Capture the cell that displays the provided text and extract its (X, Y) central coordinate. 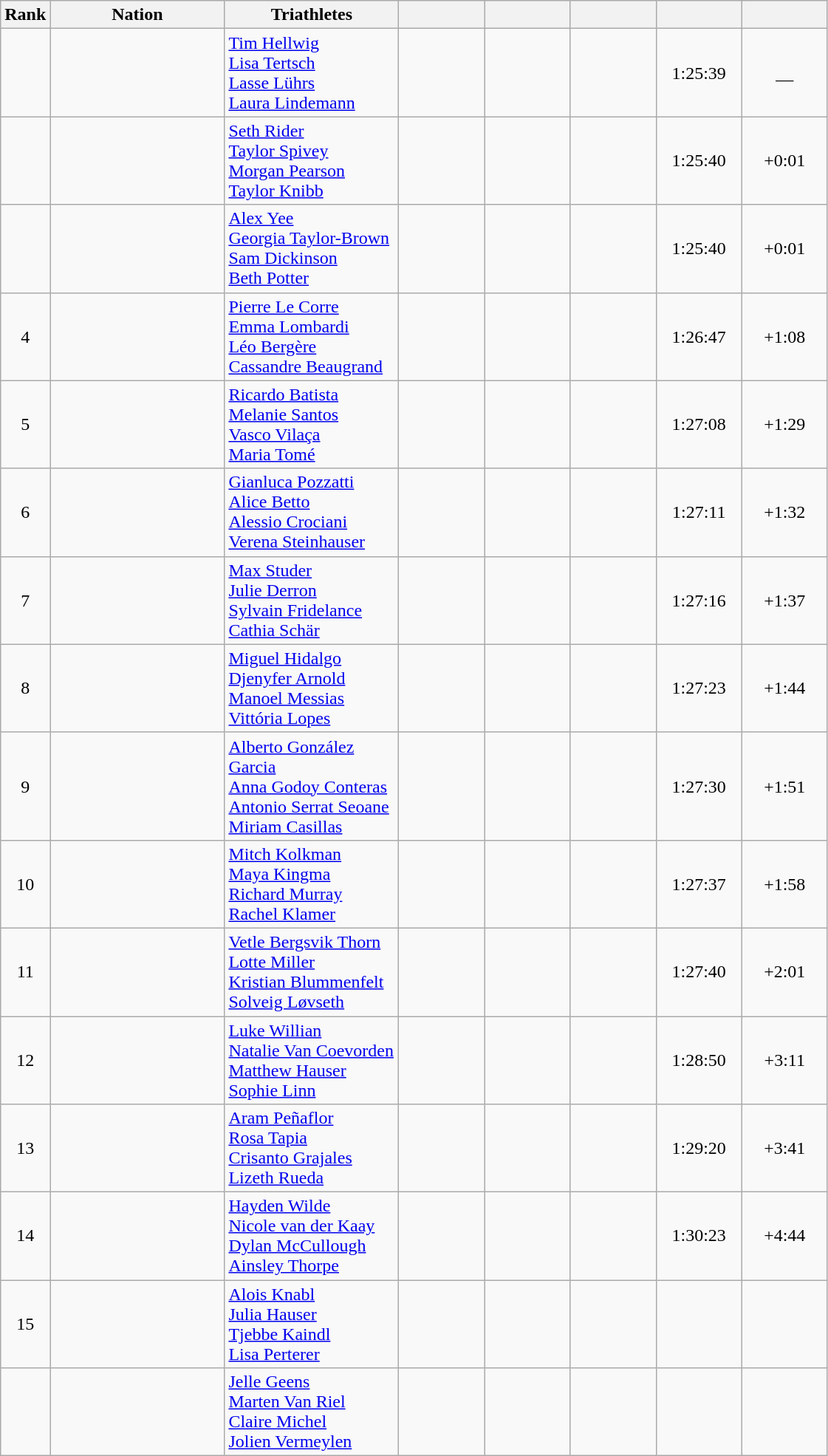
+1:51 (784, 786)
Pierre Le CorreEmma LombardiLéo BergèreCassandre Beaugrand (312, 337)
12 (25, 1061)
Vetle Bergsvik ThornLotte MillerKristian BlummenfeltSolveig Løvseth (312, 972)
Gianluca PozzattiAlice BettoAlessio CrocianiVerena Steinhauser (312, 513)
Triathletes (312, 15)
+3:41 (784, 1148)
Tim HellwigLisa TertschLasse LührsLaura Lindemann (312, 72)
Jelle GeensMarten Van RielClaire MichelJolien Vermeylen (312, 1412)
+1:37 (784, 600)
1:27:08 (699, 424)
Hayden WildeNicole van der KaayDylan McCulloughAinsley Thorpe (312, 1237)
1:27:37 (699, 883)
1:27:11 (699, 513)
+1:44 (784, 688)
Seth RiderTaylor SpiveyMorgan PearsonTaylor Knibb (312, 161)
8 (25, 688)
14 (25, 1237)
15 (25, 1324)
1:27:23 (699, 688)
1:27:16 (699, 600)
Alex YeeGeorgia Taylor-BrownSam DickinsonBeth Potter (312, 248)
1:30:23 (699, 1237)
1:29:20 (699, 1148)
1:27:30 (699, 786)
Max StuderJulie DerronSylvain FridelanceCathia Schär (312, 600)
Rank (25, 15)
13 (25, 1148)
Ricardo BatistaMelanie SantosVasco VilaçaMaria Tomé (312, 424)
+1:58 (784, 883)
5 (25, 424)
Luke WillianNatalie Van CoevordenMatthew HauserSophie Linn (312, 1061)
1:27:40 (699, 972)
+4:44 (784, 1237)
Alois KnablJulia HauserTjebbe KaindlLisa Perterer (312, 1324)
1:25:39 (699, 72)
+2:01 (784, 972)
Mitch KolkmanMaya KingmaRichard MurrayRachel Klamer (312, 883)
+1:32 (784, 513)
9 (25, 786)
Miguel HidalgoDjenyfer ArnoldManoel MessiasVittória Lopes (312, 688)
__ (784, 72)
+3:11 (784, 1061)
+1:08 (784, 337)
1:28:50 (699, 1061)
+1:29 (784, 424)
6 (25, 513)
10 (25, 883)
7 (25, 600)
11 (25, 972)
Nation (137, 15)
Aram PeñaflorRosa TapiaCrisanto GrajalesLizeth Rueda (312, 1148)
Alberto González GarciaAnna Godoy ConterasAntonio Serrat SeoaneMiriam Casillas (312, 786)
4 (25, 337)
1:26:47 (699, 337)
